From the cell containing the given text, extract its center point as [x, y] coordinate. 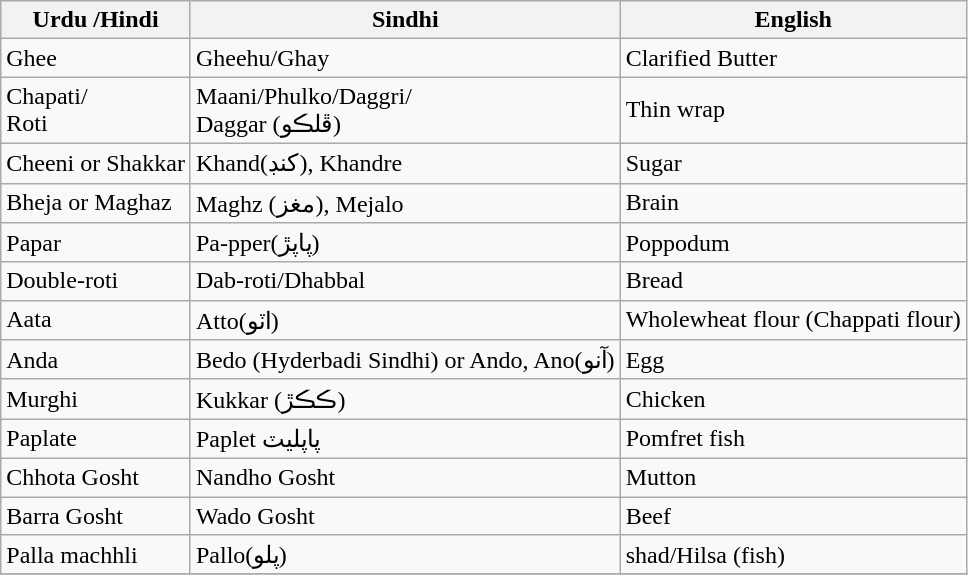
Murghi [96, 399]
Aata [96, 320]
Maghz (مغز), Mejalo [405, 203]
Thin wrap [793, 110]
Gheehu/Ghay [405, 58]
Bedo (Hyderbadi Sindhi) or Ando, Ano(آنو) [405, 360]
Chapati/Roti [96, 110]
English [793, 20]
Poppodum [793, 243]
Pallo(پلو) [405, 555]
Kukkar (ڪڪڙ) [405, 399]
Paplate [96, 439]
Nandho Gosht [405, 477]
Dab-roti/Dhabbal [405, 281]
Paplet پاپليٽ [405, 439]
Sindhi [405, 20]
Wado Gosht [405, 515]
Maani/Phulko/Daggri/Daggar (ڦلڪو) [405, 110]
Clarified Butter [793, 58]
Pomfret fish [793, 439]
Barra Gosht [96, 515]
Brain [793, 203]
Mutton [793, 477]
Double-roti [96, 281]
Egg [793, 360]
Ghee [96, 58]
Pa-pper(پاپڙ) [405, 243]
Urdu /Hindi [96, 20]
Chhota Gosht [96, 477]
Palla machhli [96, 555]
Chicken [793, 399]
shad/Hilsa (fish) [793, 555]
Anda [96, 360]
Khand(کنڊ), Khandre [405, 163]
Atto(اٽو) [405, 320]
Papar [96, 243]
Bheja or Maghaz [96, 203]
Beef [793, 515]
Cheeni or Shakkar [96, 163]
Bread [793, 281]
Sugar [793, 163]
Wholewheat flour (Chappati flour) [793, 320]
